Determine the [x, y] coordinate at the center of the cell enclosing the given text.  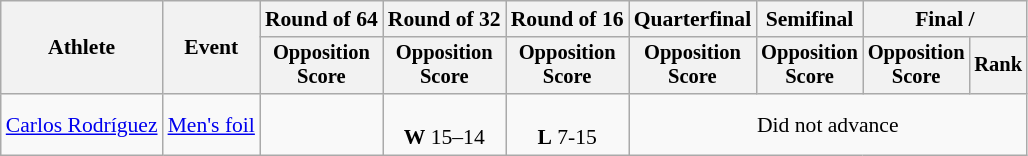
Round of 16 [568, 19]
Round of 32 [444, 19]
Athlete [82, 48]
L 7-15 [568, 124]
Final / [945, 19]
Rank [998, 66]
Round of 64 [322, 19]
Semifinal [810, 19]
Did not advance [828, 124]
Men's foil [212, 124]
Quarterfinal [693, 19]
Event [212, 48]
Carlos Rodríguez [82, 124]
W 15–14 [444, 124]
